Output the [x, y] coordinate of the center of the cell containing the given text.  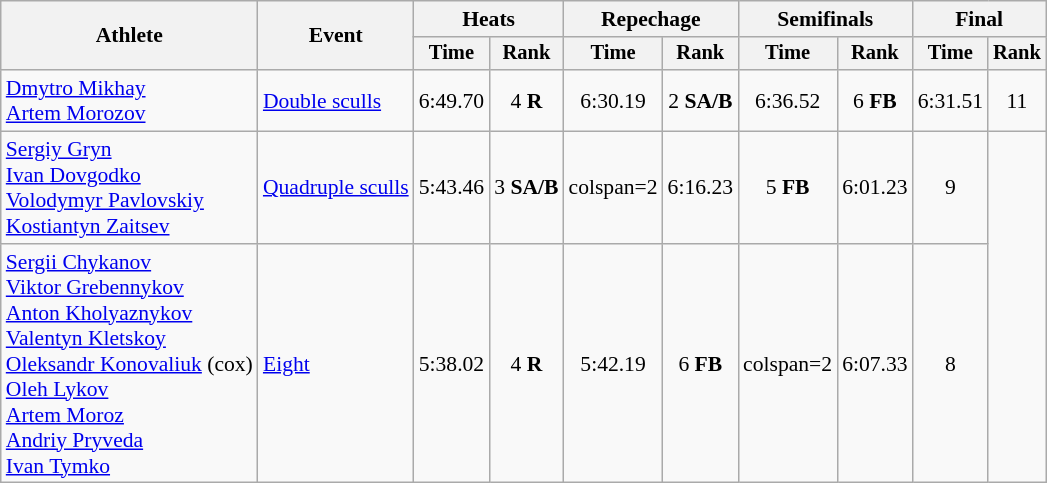
Semifinals [826, 19]
5:43.46 [452, 188]
Sergiy GrynIvan DovgodkoVolodymyr PavlovskiyKostiantyn Zaitsev [130, 188]
2 SA/B [700, 100]
6:16.23 [700, 188]
4 R [526, 100]
Quadruple sculls [336, 188]
6:31.51 [950, 100]
Event [336, 36]
9 [950, 188]
Athlete [130, 36]
colspan=2 [614, 188]
6 FB [874, 100]
Heats [489, 19]
3 SA/B [526, 188]
6:30.19 [614, 100]
Double sculls [336, 100]
6:36.52 [788, 100]
Dmytro MikhayArtem Morozov [130, 100]
6:01.23 [874, 188]
Repechage [652, 19]
Final [980, 19]
6:49.70 [452, 100]
11 [1017, 100]
5 FB [788, 188]
